Provide the (X, Y) coordinate of the cell's center where the given text is located.  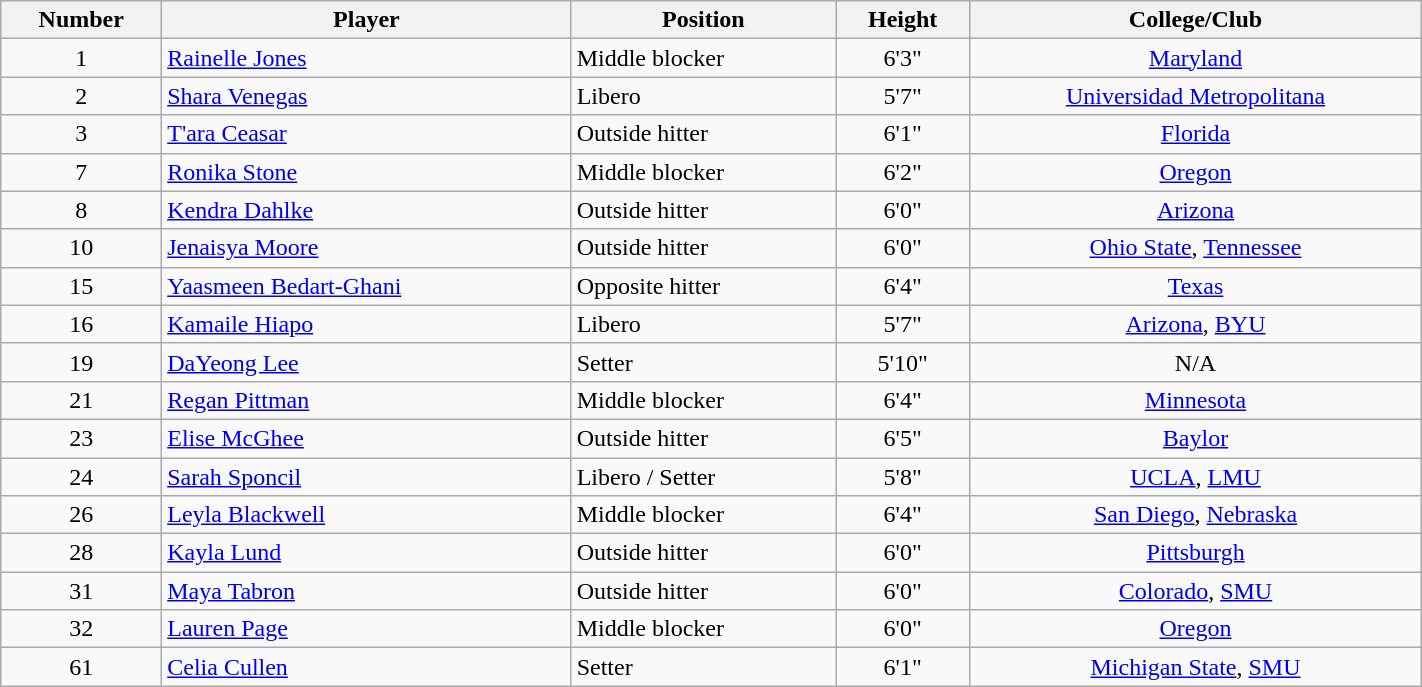
Florida (1196, 134)
N/A (1196, 362)
Position (703, 20)
28 (82, 553)
Opposite hitter (703, 286)
Baylor (1196, 438)
Libero / Setter (703, 477)
Lauren Page (366, 629)
1 (82, 58)
Yaasmeen Bedart-Ghani (366, 286)
College/Club (1196, 20)
6'3" (903, 58)
Minnesota (1196, 400)
15 (82, 286)
23 (82, 438)
Pittsburgh (1196, 553)
Arizona (1196, 210)
5'8" (903, 477)
DaYeong Lee (366, 362)
Regan Pittman (366, 400)
Maya Tabron (366, 591)
Ronika Stone (366, 172)
5'10" (903, 362)
Maryland (1196, 58)
Celia Cullen (366, 667)
31 (82, 591)
6'5" (903, 438)
26 (82, 515)
8 (82, 210)
10 (82, 248)
3 (82, 134)
Shara Venegas (366, 96)
San Diego, Nebraska (1196, 515)
Kamaile Hiapo (366, 324)
6'2" (903, 172)
Sarah Sponcil (366, 477)
32 (82, 629)
Colorado, SMU (1196, 591)
19 (82, 362)
61 (82, 667)
Universidad Metropolitana (1196, 96)
Michigan State, SMU (1196, 667)
21 (82, 400)
T'ara Ceasar (366, 134)
Arizona, BYU (1196, 324)
Height (903, 20)
Rainelle Jones (366, 58)
Kendra Dahlke (366, 210)
Number (82, 20)
24 (82, 477)
Jenaisya Moore (366, 248)
2 (82, 96)
Elise McGhee (366, 438)
Kayla Lund (366, 553)
Texas (1196, 286)
16 (82, 324)
Player (366, 20)
7 (82, 172)
UCLA, LMU (1196, 477)
Ohio State, Tennessee (1196, 248)
Leyla Blackwell (366, 515)
